Return (x, y) of the center of cell containing provided text 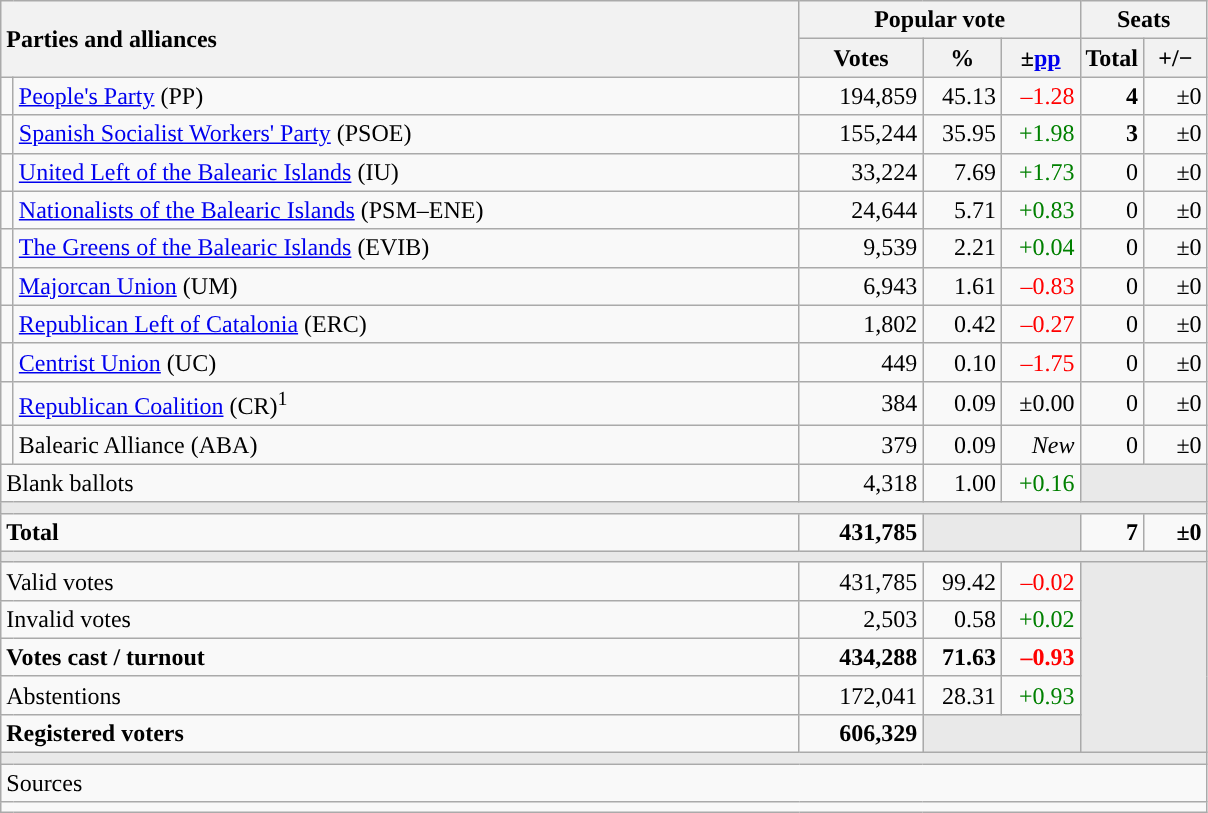
+/− (1176, 58)
Blank ballots (400, 483)
Votes (861, 58)
Majorcan Union (UM) (406, 286)
606,329 (861, 733)
New (1040, 445)
Abstentions (400, 695)
The Greens of the Balearic Islands (EVIB) (406, 248)
4 (1112, 96)
9,539 (861, 248)
1,802 (861, 324)
Centrist Union (UC) (406, 362)
Sources (604, 783)
Votes cast / turnout (400, 657)
3 (1112, 134)
+0.16 (1040, 483)
33,224 (861, 172)
45.13 (962, 96)
Registered voters (400, 733)
Invalid votes (400, 619)
0.58 (962, 619)
+1.73 (1040, 172)
±0.00 (1040, 404)
Nationalists of the Balearic Islands (PSM–ENE) (406, 210)
384 (861, 404)
24,644 (861, 210)
% (962, 58)
449 (861, 362)
+1.98 (1040, 134)
–0.27 (1040, 324)
Balearic Alliance (ABA) (406, 445)
2,503 (861, 619)
35.95 (962, 134)
Popular vote (940, 20)
Republican Coalition (CR)1 (406, 404)
99.42 (962, 581)
7.69 (962, 172)
7 (1112, 532)
+0.93 (1040, 695)
28.31 (962, 695)
172,041 (861, 695)
±pp (1040, 58)
People's Party (PP) (406, 96)
0.10 (962, 362)
1.00 (962, 483)
United Left of the Balearic Islands (IU) (406, 172)
–0.02 (1040, 581)
–1.28 (1040, 96)
71.63 (962, 657)
Seats (1144, 20)
+0.83 (1040, 210)
5.71 (962, 210)
194,859 (861, 96)
–0.93 (1040, 657)
155,244 (861, 134)
434,288 (861, 657)
379 (861, 445)
0.42 (962, 324)
Spanish Socialist Workers' Party (PSOE) (406, 134)
1.61 (962, 286)
+0.04 (1040, 248)
6,943 (861, 286)
Parties and alliances (400, 39)
2.21 (962, 248)
4,318 (861, 483)
–1.75 (1040, 362)
–0.83 (1040, 286)
Valid votes (400, 581)
Republican Left of Catalonia (ERC) (406, 324)
+0.02 (1040, 619)
